Locate the cell with the specified text and output its [X, Y] center coordinate. 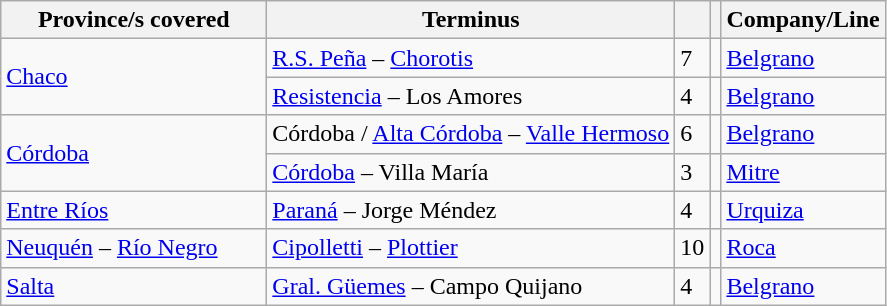
Province/s covered [134, 20]
Company/Line [803, 20]
R.S. Peña – Chorotis [471, 58]
Resistencia – Los Amores [471, 96]
6 [692, 134]
10 [692, 248]
Entre Ríos [134, 210]
Córdoba / Alta Córdoba – Valle Hermoso [471, 134]
Mitre [803, 172]
Chaco [134, 77]
Salta [134, 286]
Córdoba – Villa María [471, 172]
3 [692, 172]
Terminus [471, 20]
Gral. Güemes – Campo Quijano [471, 286]
Córdoba [134, 153]
Neuquén – Río Negro [134, 248]
Paraná – Jorge Méndez [471, 210]
Urquiza [803, 210]
Cipolletti – Plottier [471, 248]
Roca [803, 248]
7 [692, 58]
